For the text-containing cell, return its midpoint in (x, y) coordinate format. 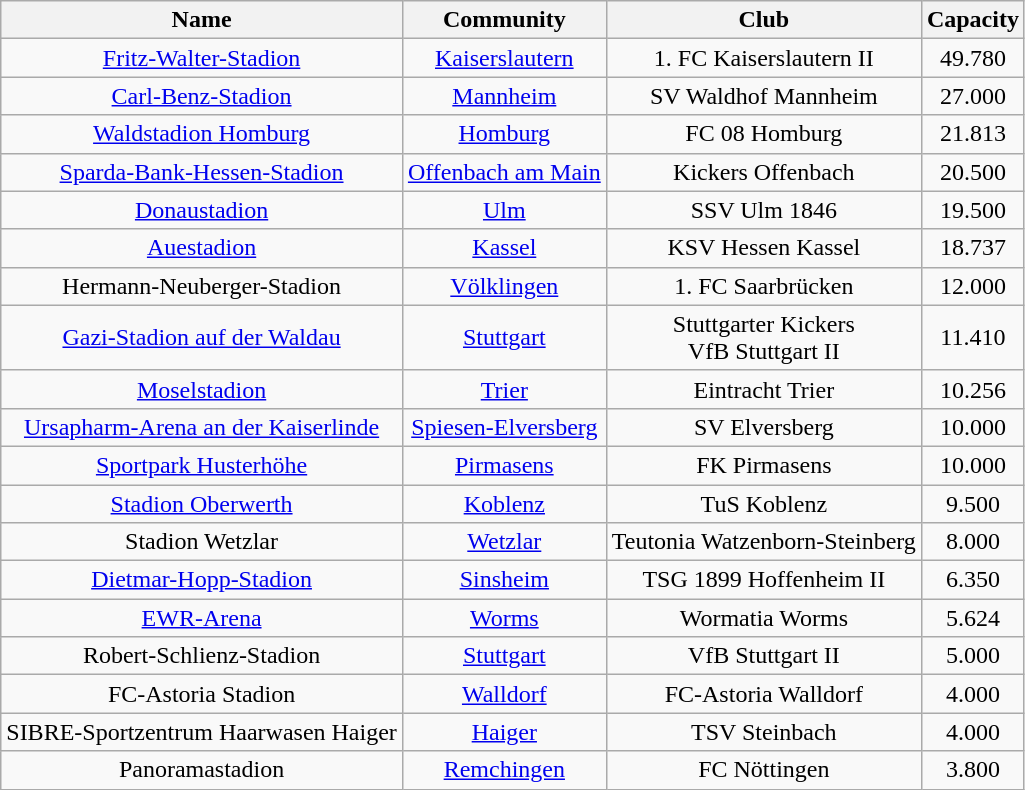
Capacity (972, 20)
Wormatia Worms (764, 618)
Eintracht Trier (764, 389)
FC-Astoria Walldorf (764, 694)
21.813 (972, 134)
Fritz-Walter-Stadion (202, 58)
12.000 (972, 286)
Stadion Wetzlar (202, 542)
27.000 (972, 96)
SSV Ulm 1846 (764, 210)
Stadion Oberwerth (202, 503)
Wetzlar (504, 542)
Auestadion (202, 248)
Hermann-Neuberger-Stadion (202, 286)
Trier (504, 389)
Robert-Schlienz-Stadion (202, 656)
Community (504, 20)
Donaustadion (202, 210)
49.780 (972, 58)
Walldorf (504, 694)
Kassel (504, 248)
6.350 (972, 580)
1. FC Kaiserslautern II (764, 58)
EWR-Arena (202, 618)
Gazi-Stadion auf der Waldau (202, 338)
Remchingen (504, 770)
FC Nöttingen (764, 770)
Name (202, 20)
TuS Koblenz (764, 503)
FC 08 Homburg (764, 134)
Worms (504, 618)
Panoramastadion (202, 770)
Teutonia Watzenborn-Steinberg (764, 542)
Haiger (504, 732)
Offenbach am Main (504, 172)
5.624 (972, 618)
FK Pirmasens (764, 465)
Ulm (504, 210)
11.410 (972, 338)
Spiesen-Elversberg (504, 427)
Völklingen (504, 286)
Kickers Offenbach (764, 172)
5.000 (972, 656)
Dietmar-Hopp-Stadion (202, 580)
Club (764, 20)
Mannheim (504, 96)
20.500 (972, 172)
Stuttgarter Kickers VfB Stuttgart II (764, 338)
10.256 (972, 389)
3.800 (972, 770)
Sinsheim (504, 580)
8.000 (972, 542)
Waldstadion Homburg (202, 134)
SV Elversberg (764, 427)
Sportpark Husterhöhe (202, 465)
9.500 (972, 503)
TSG 1899 Hoffenheim II (764, 580)
FC-Astoria Stadion (202, 694)
Carl-Benz-Stadion (202, 96)
19.500 (972, 210)
Moselstadion (202, 389)
VfB Stuttgart II (764, 656)
TSV Steinbach (764, 732)
Kaiserslautern (504, 58)
Sparda-Bank-Hessen-Stadion (202, 172)
Koblenz (504, 503)
SV Waldhof Mannheim (764, 96)
Pirmasens (504, 465)
Ursapharm-Arena an der Kaiserlinde (202, 427)
18.737 (972, 248)
1. FC Saarbrücken (764, 286)
SIBRE-Sportzentrum Haarwasen Haiger (202, 732)
KSV Hessen Kassel (764, 248)
Homburg (504, 134)
